Return (x, y) of the center of cell containing provided text 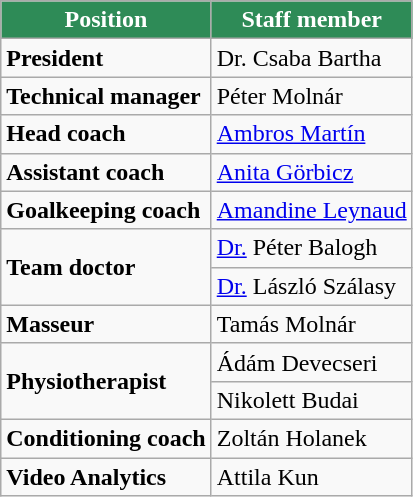
Amandine Leynaud (312, 210)
Nikolett Budai (312, 400)
Zoltán Holanek (312, 438)
Anita Görbicz (312, 172)
Conditioning coach (106, 438)
Position (106, 20)
Dr. László Szálasy (312, 286)
Technical manager (106, 96)
Assistant coach (106, 172)
Video Analytics (106, 477)
Dr. Péter Balogh (312, 248)
Head coach (106, 134)
Ambros Martín (312, 134)
Ádám Devecseri (312, 362)
Goalkeeping coach (106, 210)
Péter Molnár (312, 96)
President (106, 58)
Team doctor (106, 267)
Masseur (106, 324)
Staff member (312, 20)
Tamás Molnár (312, 324)
Attila Kun (312, 477)
Dr. Csaba Bartha (312, 58)
Physiotherapist (106, 381)
